Capture the cell that displays the provided text and extract its (x, y) central coordinate. 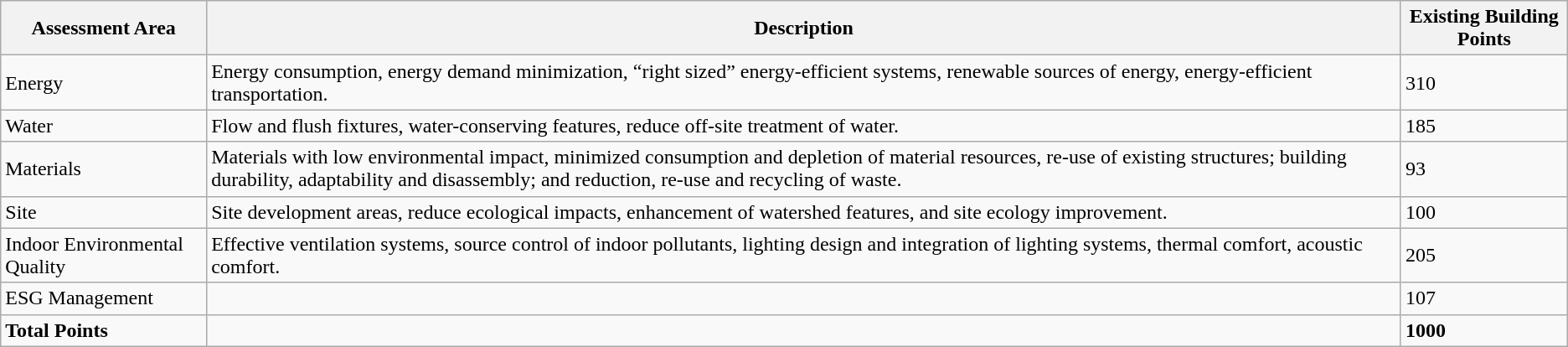
310 (1484, 82)
93 (1484, 169)
Total Points (104, 330)
Energy (104, 82)
Materials (104, 169)
Water (104, 126)
205 (1484, 255)
Energy consumption, energy demand minimization, “right sized” energy-efficient systems, renewable sources of energy, energy-efficient transportation. (804, 82)
Assessment Area (104, 28)
Description (804, 28)
Site development areas, reduce ecological impacts, enhancement of watershed features, and site ecology improvement. (804, 212)
Indoor Environmental Quality (104, 255)
100 (1484, 212)
Site (104, 212)
Existing Building Points (1484, 28)
185 (1484, 126)
107 (1484, 298)
ESG Management (104, 298)
Flow and flush fixtures, water-conserving features, reduce off-site treatment of water. (804, 126)
1000 (1484, 330)
